Find where the given text appears and provide that cell's center as (X, Y) coordinate. 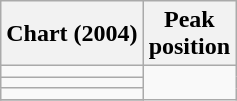
Peakposition (189, 34)
Chart (2004) (72, 34)
